Detect which cell encompasses the target text, then output its (x, y) center coordinate. 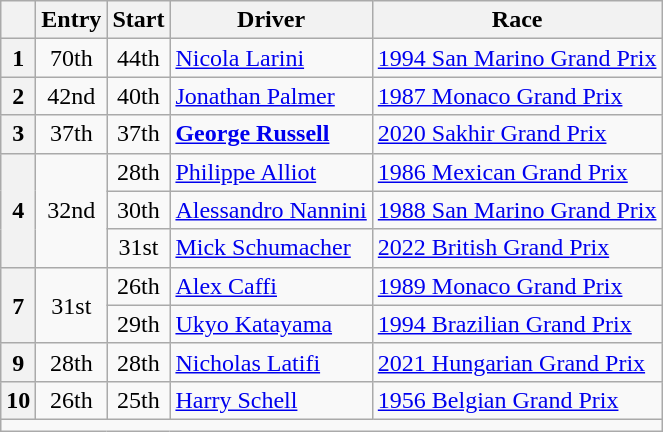
7 (18, 305)
1989 Monaco Grand Prix (517, 286)
9 (18, 362)
40th (138, 96)
2020 Sakhir Grand Prix (517, 134)
Alessandro Nannini (271, 210)
1 (18, 58)
Start (138, 20)
70th (72, 58)
Entry (72, 20)
32nd (72, 210)
42nd (72, 96)
1986 Mexican Grand Prix (517, 172)
1988 San Marino Grand Prix (517, 210)
1994 Brazilian Grand Prix (517, 324)
Ukyo Katayama (271, 324)
Philippe Alliot (271, 172)
George Russell (271, 134)
Nicholas Latifi (271, 362)
Driver (271, 20)
Race (517, 20)
1994 San Marino Grand Prix (517, 58)
Nicola Larini (271, 58)
2 (18, 96)
3 (18, 134)
25th (138, 400)
Harry Schell (271, 400)
Alex Caffi (271, 286)
44th (138, 58)
29th (138, 324)
Jonathan Palmer (271, 96)
1987 Monaco Grand Prix (517, 96)
Mick Schumacher (271, 248)
4 (18, 210)
2022 British Grand Prix (517, 248)
2021 Hungarian Grand Prix (517, 362)
10 (18, 400)
30th (138, 210)
1956 Belgian Grand Prix (517, 400)
